Provide the [x, y] coordinate of the cell's center where the given text is located.  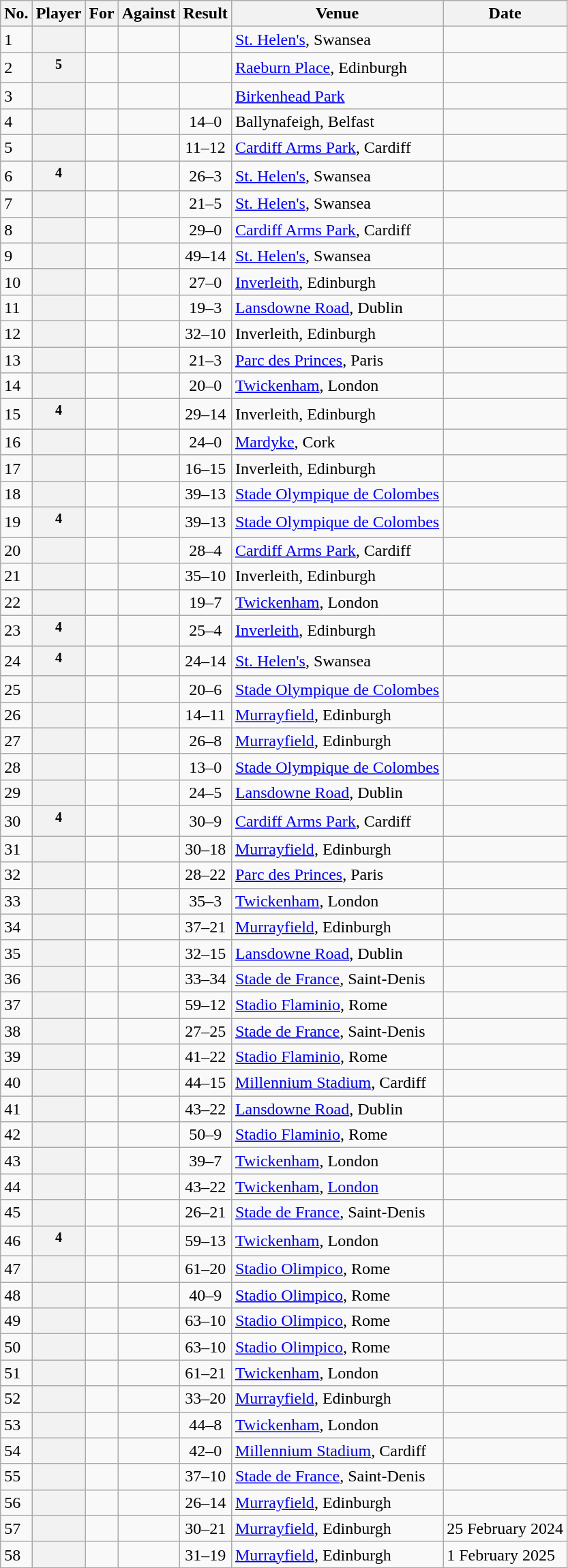
31 [16, 849]
Venue [337, 14]
49–14 [205, 256]
26–21 [205, 1213]
44 [16, 1187]
61–20 [205, 1269]
15 [16, 415]
Ballynafeigh, Belfast [337, 121]
29–0 [205, 230]
14–0 [205, 121]
13 [16, 360]
26 [16, 715]
52 [16, 1399]
59–12 [205, 1005]
38 [16, 1031]
39–7 [205, 1161]
25–4 [205, 630]
21–3 [205, 360]
27–25 [205, 1031]
36 [16, 979]
11–12 [205, 148]
35–3 [205, 901]
39 [16, 1057]
11 [16, 308]
For [102, 14]
Raeburn Place, Edinburgh [337, 68]
54 [16, 1451]
48 [16, 1295]
30–21 [205, 1528]
Result [205, 14]
37 [16, 1005]
47 [16, 1269]
Date [505, 14]
30 [16, 821]
24–14 [205, 662]
35 [16, 953]
33 [16, 901]
46 [16, 1241]
14 [16, 386]
24 [16, 662]
16–15 [205, 468]
40–9 [205, 1295]
Against [149, 14]
28–22 [205, 875]
19–3 [205, 308]
61–21 [205, 1373]
32–15 [205, 953]
53 [16, 1425]
24–0 [205, 442]
34 [16, 927]
42 [16, 1135]
26–14 [205, 1503]
27–0 [205, 282]
33–20 [205, 1399]
41–22 [205, 1057]
2 [16, 68]
3 [16, 95]
42–0 [205, 1451]
Player [59, 14]
37–21 [205, 927]
37–10 [205, 1477]
27 [16, 741]
12 [16, 334]
31–19 [205, 1554]
9 [16, 256]
Mardyke, Cork [337, 442]
40 [16, 1083]
6 [16, 176]
56 [16, 1503]
8 [16, 230]
20–0 [205, 386]
30–18 [205, 849]
7 [16, 204]
41 [16, 1109]
57 [16, 1528]
32 [16, 875]
32–10 [205, 334]
17 [16, 468]
30–9 [205, 821]
21–5 [205, 204]
25 [16, 689]
50–9 [205, 1135]
58 [16, 1554]
16 [16, 442]
1 February 2025 [505, 1554]
19 [16, 522]
Birkenhead Park [337, 95]
29 [16, 793]
43 [16, 1161]
28 [16, 767]
44–15 [205, 1083]
33–34 [205, 979]
21 [16, 576]
13–0 [205, 767]
1 [16, 40]
No. [16, 14]
45 [16, 1213]
22 [16, 602]
24–5 [205, 793]
59–13 [205, 1241]
18 [16, 494]
20 [16, 550]
50 [16, 1347]
26–3 [205, 176]
10 [16, 282]
14–11 [205, 715]
55 [16, 1477]
51 [16, 1373]
28–4 [205, 550]
35–10 [205, 576]
19–7 [205, 602]
25 February 2024 [505, 1528]
29–14 [205, 415]
23 [16, 630]
44–8 [205, 1425]
26–8 [205, 741]
49 [16, 1321]
20–6 [205, 689]
